Locate the cell with the specified text and output its [X, Y] center coordinate. 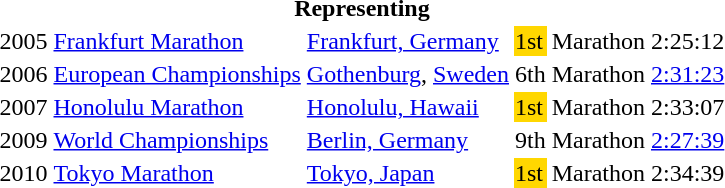
2:33:07 [687, 107]
2:31:23 [687, 74]
Honolulu, Hawaii [408, 107]
2:27:39 [687, 140]
2:34:39 [687, 173]
Frankfurt, Germany [408, 41]
9th [531, 140]
Tokyo Marathon [177, 173]
European Championships [177, 74]
Gothenburg, Sweden [408, 74]
Frankfurt Marathon [177, 41]
2:25:12 [687, 41]
Berlin, Germany [408, 140]
Honolulu Marathon [177, 107]
6th [531, 74]
World Championships [177, 140]
Tokyo, Japan [408, 173]
